Capture the cell that displays the provided text and extract its [X, Y] central coordinate. 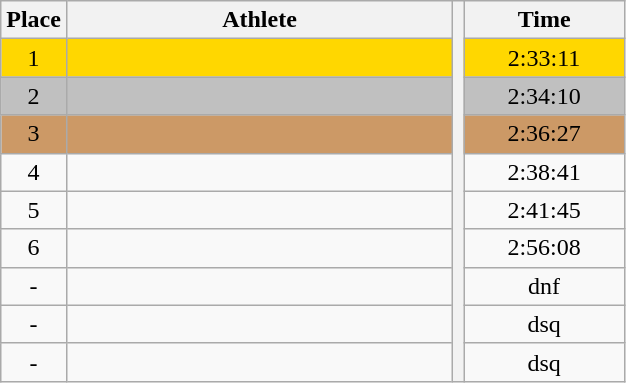
Athlete [259, 20]
dnf [544, 286]
6 [34, 248]
2 [34, 96]
2:41:45 [544, 210]
2:33:11 [544, 58]
Time [544, 20]
Place [34, 20]
3 [34, 134]
2:56:08 [544, 248]
2:36:27 [544, 134]
2:38:41 [544, 172]
4 [34, 172]
1 [34, 58]
2:34:10 [544, 96]
5 [34, 210]
